Find where the given text appears and provide that cell's center as [x, y] coordinate. 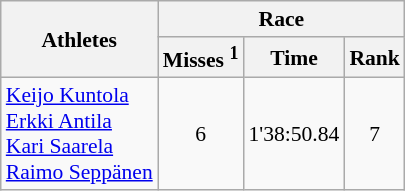
7 [374, 134]
Misses 1 [201, 58]
6 [201, 134]
Race [282, 19]
Rank [374, 58]
1'38:50.84 [294, 134]
Time [294, 58]
Athletes [80, 40]
Keijo KuntolaErkki AntilaKari SaarelaRaimo Seppänen [80, 134]
